Scan for the cell matching the given text and deliver its [x, y] coordinate at center. 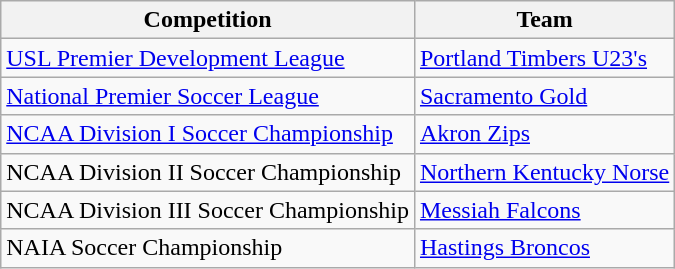
Portland Timbers U23's [544, 58]
NCAA Division II Soccer Championship [208, 172]
Northern Kentucky Norse [544, 172]
Sacramento Gold [544, 96]
Team [544, 20]
Hastings Broncos [544, 248]
NCAA Division III Soccer Championship [208, 210]
Messiah Falcons [544, 210]
USL Premier Development League [208, 58]
National Premier Soccer League [208, 96]
Competition [208, 20]
Akron Zips [544, 134]
NAIA Soccer Championship [208, 248]
NCAA Division I Soccer Championship [208, 134]
